Identify which cell holds the provided text, then report its (x, y) central coordinate. 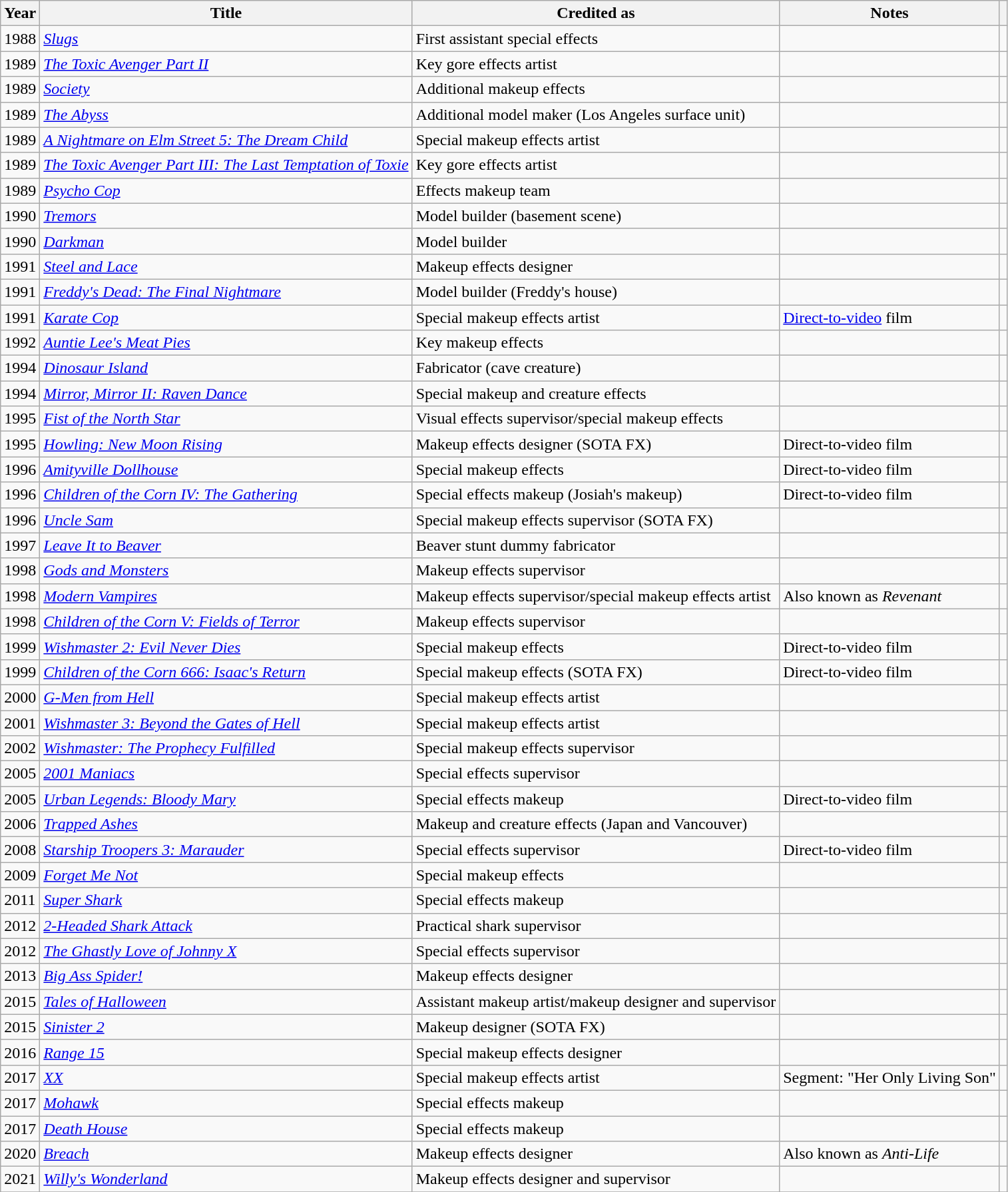
Year (20, 13)
Trapped Ashes (226, 824)
Auntie Lee's Meat Pies (226, 343)
1988 (20, 39)
2011 (20, 900)
2001 Maniacs (226, 774)
Amityville Dollhouse (226, 469)
A Nightmare on Elm Street 5: The Dream Child (226, 140)
Model builder (basement scene) (596, 216)
Leave It to Beaver (226, 545)
Dinosaur Island (226, 368)
Also known as Revenant (889, 596)
2006 (20, 824)
Society (226, 89)
Sinister 2 (226, 1027)
Segment: "Her Only Living Son" (889, 1077)
2-Headed Shark Attack (226, 926)
2008 (20, 850)
Modern Vampires (226, 596)
Tremors (226, 216)
G-Men from Hell (226, 697)
1997 (20, 545)
Children of the Corn 666: Isaac's Return (226, 672)
Children of the Corn IV: The Gathering (226, 495)
Special makeup effects supervisor (SOTA FX) (596, 520)
Children of the Corn V: Fields of Terror (226, 621)
Title (226, 13)
2001 (20, 723)
Makeup effects supervisor/special makeup effects artist (596, 596)
Assistant makeup artist/makeup designer and supervisor (596, 1002)
Additional model maker (Los Angeles surface unit) (596, 115)
The Ghastly Love of Johnny X (226, 951)
Special effects makeup (Josiah's makeup) (596, 495)
Gods and Monsters (226, 571)
Darkman (226, 241)
Willy's Wonderland (226, 1179)
Breach (226, 1154)
Beaver stunt dummy fabricator (596, 545)
Urban Legends: Bloody Mary (226, 799)
Credited as (596, 13)
Special makeup effects supervisor (596, 748)
Fabricator (cave creature) (596, 368)
Howling: New Moon Rising (226, 444)
Key makeup effects (596, 343)
Uncle Sam (226, 520)
Mohawk (226, 1103)
2021 (20, 1179)
Range 15 (226, 1052)
2009 (20, 875)
Makeup and creature effects (Japan and Vancouver) (596, 824)
XX (226, 1077)
Special makeup effects designer (596, 1052)
Special makeup and creature effects (596, 394)
Psycho Cop (226, 190)
Notes (889, 13)
Wishmaster: The Prophecy Fulfilled (226, 748)
The Toxic Avenger Part III: The Last Temptation of Toxie (226, 165)
2002 (20, 748)
Effects makeup team (596, 190)
Makeup effects designer (SOTA FX) (596, 444)
Also known as Anti-Life (889, 1154)
Wishmaster 3: Beyond the Gates of Hell (226, 723)
Model builder (596, 241)
Death House (226, 1129)
2000 (20, 697)
Mirror, Mirror II: Raven Dance (226, 394)
Makeup effects designer and supervisor (596, 1179)
Makeup designer (SOTA FX) (596, 1027)
2016 (20, 1052)
Big Ass Spider! (226, 976)
Fist of the North Star (226, 419)
First assistant special effects (596, 39)
Starship Troopers 3: Marauder (226, 850)
Practical shark supervisor (596, 926)
Forget Me Not (226, 875)
Freddy's Dead: The Final Nightmare (226, 292)
The Toxic Avenger Part II (226, 64)
Wishmaster 2: Evil Never Dies (226, 647)
The Abyss (226, 115)
Special makeup effects (SOTA FX) (596, 672)
Steel and Lace (226, 266)
Karate Cop (226, 318)
Model builder (Freddy's house) (596, 292)
Super Shark (226, 900)
2013 (20, 976)
Visual effects supervisor/special makeup effects (596, 419)
Additional makeup effects (596, 89)
1992 (20, 343)
Slugs (226, 39)
2020 (20, 1154)
Tales of Halloween (226, 1002)
